Return the (X, Y) coordinate for the center point of the cell that contains the specified text.  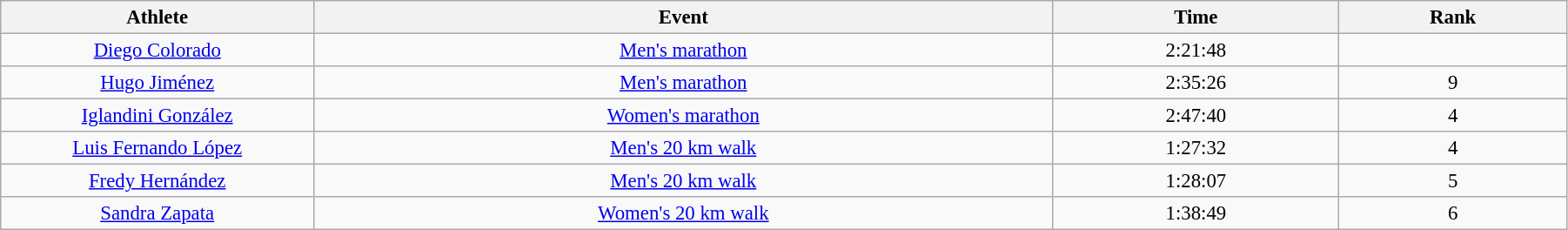
Time (1196, 17)
Women's marathon (684, 116)
5 (1453, 181)
Hugo Jiménez (157, 83)
2:21:48 (1196, 51)
Diego Colorado (157, 51)
1:28:07 (1196, 181)
1:38:49 (1196, 213)
2:35:26 (1196, 83)
Iglandini González (157, 116)
2:47:40 (1196, 116)
Women's 20 km walk (684, 213)
9 (1453, 83)
Fredy Hernández (157, 181)
Luis Fernando López (157, 148)
Sandra Zapata (157, 213)
6 (1453, 213)
Event (684, 17)
1:27:32 (1196, 148)
Rank (1453, 17)
Athlete (157, 17)
